Extract the [X, Y] coordinate from the center of the cell holding the provided text.  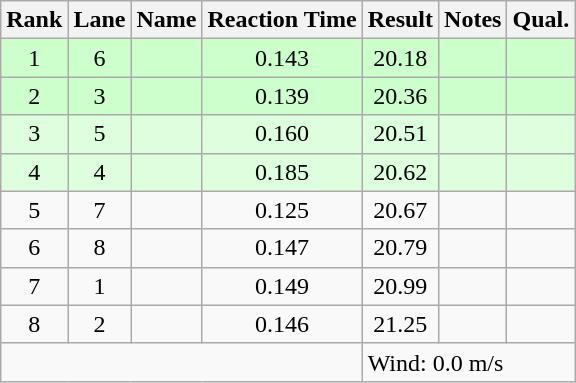
20.36 [400, 96]
0.147 [282, 248]
0.125 [282, 210]
0.139 [282, 96]
20.18 [400, 58]
Rank [34, 20]
0.143 [282, 58]
Notes [473, 20]
20.67 [400, 210]
Wind: 0.0 m/s [468, 362]
20.99 [400, 286]
Lane [100, 20]
0.160 [282, 134]
Reaction Time [282, 20]
20.51 [400, 134]
0.185 [282, 172]
Result [400, 20]
0.149 [282, 286]
21.25 [400, 324]
20.79 [400, 248]
Qual. [541, 20]
20.62 [400, 172]
0.146 [282, 324]
Name [166, 20]
